Pinpoint the cell where the given text exists, returning its [x, y] midpoint coordinate. 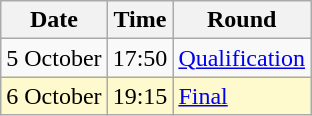
6 October [54, 96]
Final [242, 96]
5 October [54, 58]
19:15 [140, 96]
Date [54, 20]
Time [140, 20]
17:50 [140, 58]
Round [242, 20]
Qualification [242, 58]
